Pinpoint the cell where the given text exists, returning its [X, Y] midpoint coordinate. 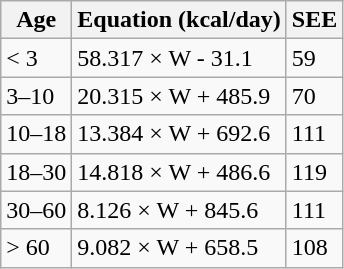
70 [314, 96]
8.126 × W + 845.6 [179, 210]
SEE [314, 20]
< 3 [36, 58]
14.818 × W + 486.6 [179, 172]
9.082 × W + 658.5 [179, 248]
Equation (kcal/day) [179, 20]
58.317 × W - 31.1 [179, 58]
59 [314, 58]
13.384 × W + 692.6 [179, 134]
> 60 [36, 248]
3–10 [36, 96]
18–30 [36, 172]
Age [36, 20]
30–60 [36, 210]
119 [314, 172]
108 [314, 248]
10–18 [36, 134]
20.315 × W + 485.9 [179, 96]
